Extract the (X, Y) coordinate from the center of the cell holding the provided text.  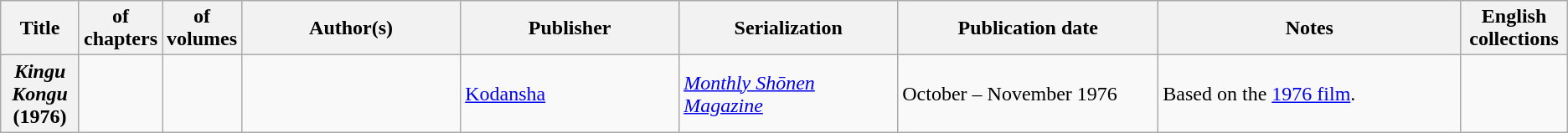
Author(s) (352, 28)
English collections (1514, 28)
Publication date (1029, 28)
Based on the 1976 film. (1310, 94)
Kodansha (570, 94)
Serialization (789, 28)
Title (40, 28)
Kingu Kongu (1976) (40, 94)
of volumes (203, 28)
Publisher (570, 28)
of chapters (121, 28)
Monthly Shōnen Magazine (789, 94)
October – November 1976 (1029, 94)
Notes (1310, 28)
